Determine the [X, Y] coordinate at the center of the cell enclosing the given text.  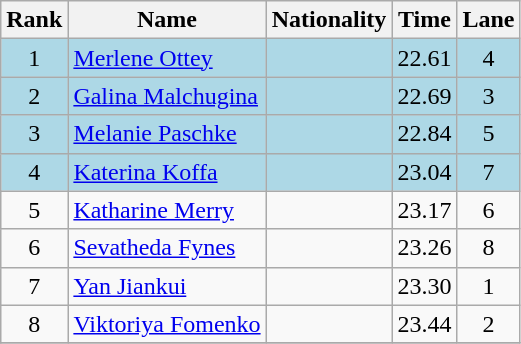
23.04 [424, 172]
Nationality [329, 20]
22.69 [424, 96]
Katharine Merry [167, 210]
Galina Malchugina [167, 96]
22.84 [424, 134]
Lane [488, 20]
Merlene Ottey [167, 58]
23.17 [424, 210]
Sevatheda Fynes [167, 248]
Melanie Paschke [167, 134]
Viktoriya Fomenko [167, 324]
Katerina Koffa [167, 172]
Name [167, 20]
22.61 [424, 58]
Yan Jiankui [167, 286]
Rank [34, 20]
23.44 [424, 324]
Time [424, 20]
23.26 [424, 248]
23.30 [424, 286]
